Scan for the cell matching the given text and deliver its (X, Y) coordinate at center. 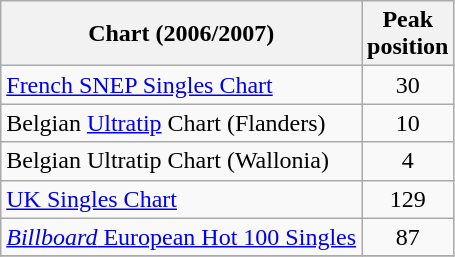
87 (408, 237)
10 (408, 123)
French SNEP Singles Chart (182, 85)
4 (408, 161)
30 (408, 85)
Belgian Ultratip Chart (Wallonia) (182, 161)
UK Singles Chart (182, 199)
Billboard European Hot 100 Singles (182, 237)
Peakposition (408, 34)
129 (408, 199)
Belgian Ultratip Chart (Flanders) (182, 123)
Chart (2006/2007) (182, 34)
